Scan for the cell matching the given text and deliver its [x, y] coordinate at center. 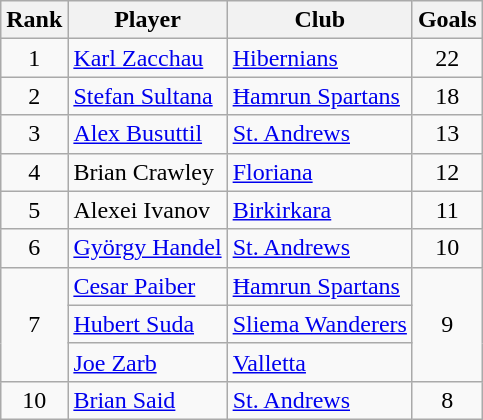
Birkirkara [320, 210]
9 [447, 324]
Cesar Paiber [148, 286]
1 [34, 58]
11 [447, 210]
12 [447, 172]
Brian Crawley [148, 172]
Karl Zacchau [148, 58]
Alexei Ivanov [148, 210]
6 [34, 248]
7 [34, 324]
György Handel [148, 248]
Floriana [320, 172]
18 [447, 96]
13 [447, 134]
Player [148, 20]
2 [34, 96]
8 [447, 400]
Stefan Sultana [148, 96]
Hibernians [320, 58]
Brian Said [148, 400]
3 [34, 134]
Rank [34, 20]
Sliema Wanderers [320, 324]
Goals [447, 20]
Valletta [320, 362]
Club [320, 20]
Joe Zarb [148, 362]
Hubert Suda [148, 324]
Alex Busuttil [148, 134]
22 [447, 58]
4 [34, 172]
5 [34, 210]
